Extract the [X, Y] coordinate from the center of the cell holding the provided text.  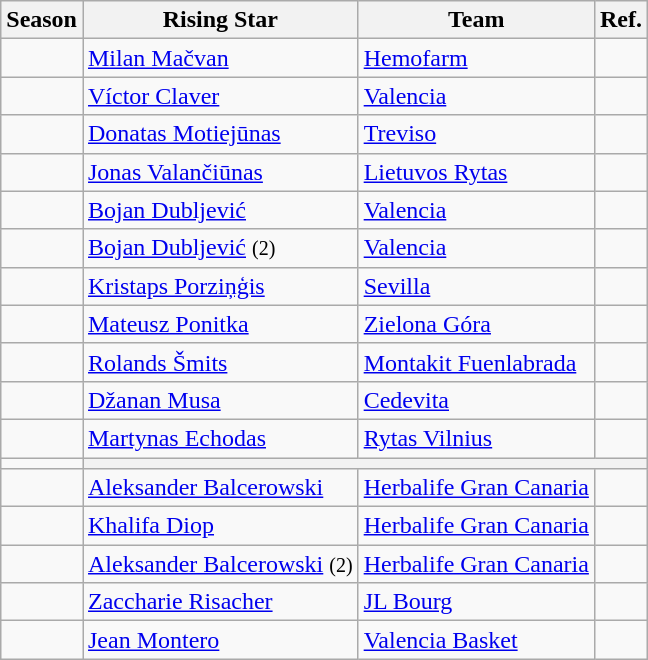
JL Bourg [476, 602]
Team [476, 20]
Sevilla [476, 286]
Ref. [620, 20]
Víctor Claver [220, 96]
Jonas Valančiūnas [220, 172]
Montakit Fuenlabrada [476, 362]
Rolands Šmits [220, 362]
Džanan Musa [220, 400]
Kristaps Porziņģis [220, 286]
Valencia Basket [476, 640]
Lietuvos Rytas [476, 172]
Aleksander Balcerowski [220, 488]
Aleksander Balcerowski (2) [220, 564]
Zielona Góra [476, 324]
Zaccharie Risacher [220, 602]
Rising Star [220, 20]
Khalifa Diop [220, 526]
Treviso [476, 134]
Jean Montero [220, 640]
Hemofarm [476, 58]
Rytas Vilnius [476, 438]
Bojan Dubljević [220, 210]
Cedevita [476, 400]
Martynas Echodas [220, 438]
Bojan Dubljević (2) [220, 248]
Season [42, 20]
Donatas Motiejūnas [220, 134]
Milan Mačvan [220, 58]
Mateusz Ponitka [220, 324]
